Locate the cell with the specified text and output its (X, Y) center coordinate. 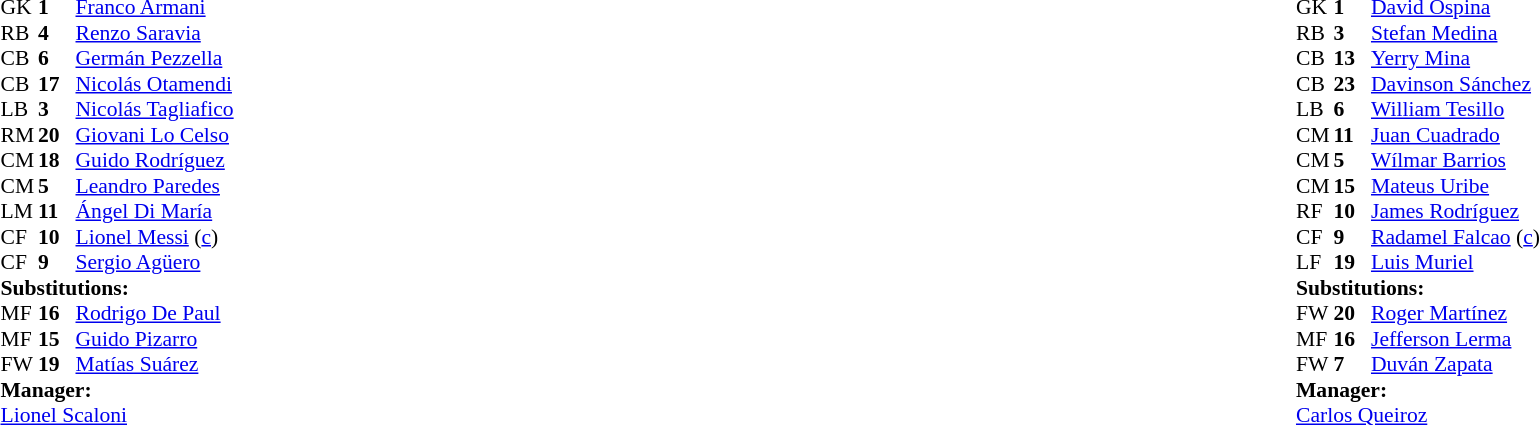
Ángel Di María (155, 211)
Guido Pizarro (155, 339)
18 (57, 161)
Germán Pezzella (155, 59)
Sergio Agüero (155, 263)
RF (1315, 211)
Substitutions: (116, 288)
Matías Suárez (155, 365)
Leandro Paredes (155, 186)
RM (19, 135)
13 (1352, 59)
23 (1352, 84)
Lionel Messi (c) (155, 237)
Guido Rodríguez (155, 161)
Nicolás Tagliafico (155, 109)
LM (19, 211)
Giovani Lo Celso (155, 135)
LF (1315, 263)
Manager: (116, 390)
Nicolás Otamendi (155, 84)
Rodrigo De Paul (155, 313)
7 (1352, 365)
Renzo Saravia (155, 33)
4 (57, 33)
17 (57, 84)
